Capture the cell that displays the provided text and extract its [X, Y] central coordinate. 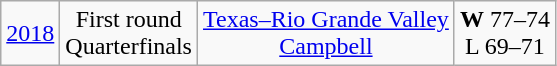
W 77–74L 69–71 [504, 34]
Texas–Rio Grande ValleyCampbell [326, 34]
First roundQuarterfinals [129, 34]
2018 [30, 34]
